Extract the [X, Y] coordinate from the center of the cell holding the provided text.  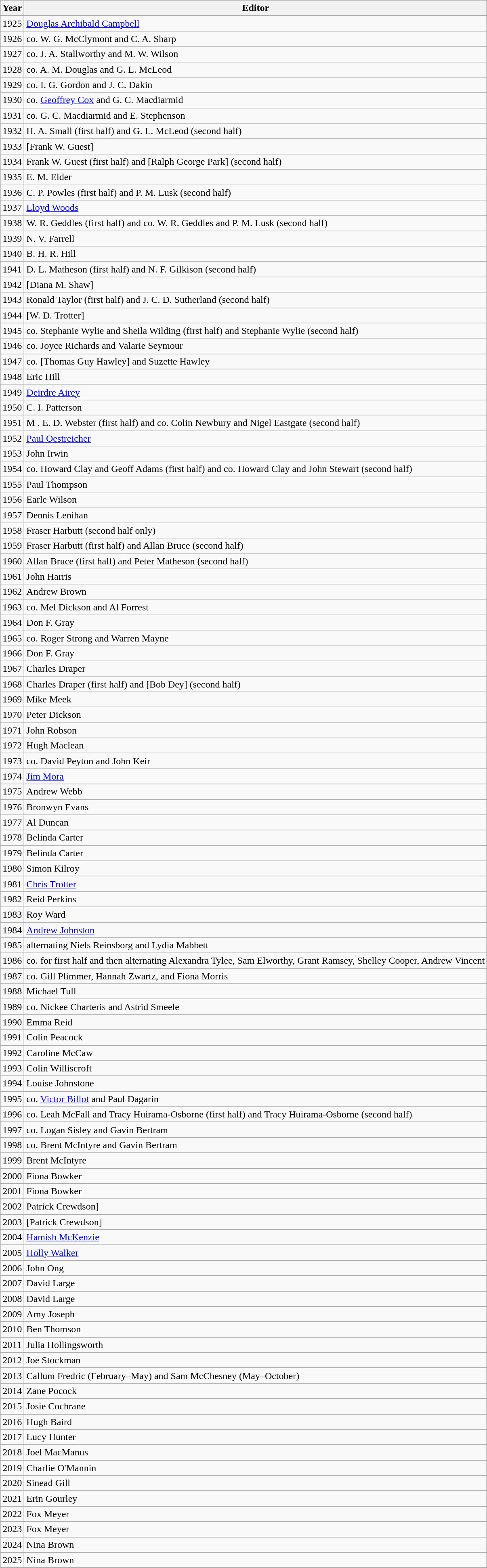
1969 [12, 700]
Sinead Gill [256, 1483]
1979 [12, 853]
2014 [12, 1391]
1973 [12, 761]
co. Victor Billot and Paul Dagarin [256, 1099]
Frank W. Guest (first half) and [Ralph George Park] (second half) [256, 161]
2004 [12, 1237]
co. Logan Sisley and Gavin Bertram [256, 1130]
1999 [12, 1160]
Andrew Johnston [256, 930]
2013 [12, 1375]
Charles Draper (first half) and [Bob Dey] (second half) [256, 684]
1925 [12, 23]
1980 [12, 868]
co. Leah McFall and Tracy Huirama-Osborne (first half) and Tracy Huirama-Osborne (second half) [256, 1114]
John Irwin [256, 454]
1937 [12, 208]
1971 [12, 730]
1928 [12, 69]
1931 [12, 115]
Josie Cochrane [256, 1406]
N. V. Farrell [256, 239]
2022 [12, 1514]
1958 [12, 530]
co. Joyce Richards and Valarie Seymour [256, 346]
co. Nickee Charteris and Astrid Smeele [256, 1007]
2005 [12, 1253]
Brent McIntyre [256, 1160]
Fraser Harbutt (first half) and Allan Bruce (second half) [256, 546]
H. A. Small (first half) and G. L. McLeod (second half) [256, 131]
1942 [12, 285]
1926 [12, 39]
[Patrick Crewdson] [256, 1222]
Lucy Hunter [256, 1437]
1981 [12, 884]
1993 [12, 1068]
John Harris [256, 576]
co. David Peyton and John Keir [256, 761]
Fraser Harbutt (second half only) [256, 530]
2007 [12, 1283]
W. R. Geddles (first half) and co. W. R. Geddles and P. M. Lusk (second half) [256, 223]
C. P. Powles (first half) and P. M. Lusk (second half) [256, 193]
1934 [12, 161]
1975 [12, 792]
Andrew Webb [256, 792]
1961 [12, 576]
2018 [12, 1453]
Paul Oestreicher [256, 438]
Allan Bruce (first half) and Peter Matheson (second half) [256, 561]
1929 [12, 85]
1987 [12, 976]
1990 [12, 1022]
co. J. A. Stallworthy and M. W. Wilson [256, 54]
1939 [12, 239]
Caroline McCaw [256, 1053]
2017 [12, 1437]
Dennis Lenihan [256, 515]
2003 [12, 1222]
1940 [12, 254]
co. Geoffrey Cox and G. C. Macdiarmid [256, 100]
Bronwyn Evans [256, 807]
1982 [12, 899]
1963 [12, 607]
Zane Pocock [256, 1391]
Year [12, 8]
co. [Thomas Guy Hawley] and Suzette Hawley [256, 361]
Erin Gourley [256, 1499]
2009 [12, 1314]
Hugh Maclean [256, 746]
Earle Wilson [256, 500]
Lloyd Woods [256, 208]
2021 [12, 1499]
co. Howard Clay and Geoff Adams (first half) and co. Howard Clay and John Stewart (second half) [256, 469]
co. I. G. Gordon and J. C. Dakin [256, 85]
1985 [12, 945]
Paul Thompson [256, 484]
1946 [12, 346]
Charles Draper [256, 669]
co. Mel Dickson and Al Forrest [256, 607]
1960 [12, 561]
1989 [12, 1007]
1949 [12, 392]
1964 [12, 623]
co. Stephanie Wylie and Sheila Wilding (first half) and Stephanie Wylie (second half) [256, 331]
Chris Trotter [256, 884]
2016 [12, 1421]
1935 [12, 177]
1932 [12, 131]
1976 [12, 807]
Deirdre Airey [256, 392]
1988 [12, 992]
Eric Hill [256, 377]
Peter Dickson [256, 715]
1941 [12, 269]
1938 [12, 223]
[W. D. Trotter] [256, 315]
Callum Fredric (February–May) and Sam McChesney (May–October) [256, 1375]
1968 [12, 684]
1994 [12, 1084]
2012 [12, 1360]
E. M. Elder [256, 177]
Colin Williscroft [256, 1068]
2010 [12, 1329]
2000 [12, 1176]
Amy Joseph [256, 1314]
[Frank W. Guest] [256, 146]
2015 [12, 1406]
Emma Reid [256, 1022]
Hamish McKenzie [256, 1237]
2020 [12, 1483]
Douglas Archibald Campbell [256, 23]
1966 [12, 653]
1978 [12, 838]
Hugh Baird [256, 1421]
1956 [12, 500]
Reid Perkins [256, 899]
[Diana M. Shaw] [256, 285]
1965 [12, 638]
co. W. G. McClymont and C. A. Sharp [256, 39]
Ben Thomson [256, 1329]
1998 [12, 1145]
1974 [12, 776]
Louise Johnstone [256, 1084]
2001 [12, 1191]
1992 [12, 1053]
alternating Niels Reinsborg and Lydia Mabbett [256, 945]
Mike Meek [256, 700]
Holly Walker [256, 1253]
1986 [12, 961]
1947 [12, 361]
John Robson [256, 730]
1950 [12, 407]
1996 [12, 1114]
1957 [12, 515]
John Ong [256, 1268]
1972 [12, 746]
Patrick Crewdson] [256, 1207]
1948 [12, 377]
1933 [12, 146]
Colin Peacock [256, 1038]
Editor [256, 8]
2011 [12, 1345]
1995 [12, 1099]
1959 [12, 546]
1970 [12, 715]
co. Roger Strong and Warren Mayne [256, 638]
1951 [12, 423]
2023 [12, 1529]
Charlie O'Mannin [256, 1468]
co. Gill Plimmer, Hannah Zwartz, and Fiona Morris [256, 976]
1953 [12, 454]
Roy Ward [256, 914]
Jim Mora [256, 776]
1952 [12, 438]
B. H. R. Hill [256, 254]
1977 [12, 822]
2024 [12, 1545]
Andrew Brown [256, 592]
co. G. C. Macdiarmid and E. Stephenson [256, 115]
1943 [12, 300]
C. I. Patterson [256, 407]
Ronald Taylor (first half) and J. C. D. Sutherland (second half) [256, 300]
1936 [12, 193]
1991 [12, 1038]
1945 [12, 331]
1954 [12, 469]
1944 [12, 315]
co. for first half and then alternating Alexandra Tylee, Sam Elworthy, Grant Ramsey, Shelley Cooper, Andrew Vincent [256, 961]
1927 [12, 54]
1983 [12, 914]
Simon Kilroy [256, 868]
Joe Stockman [256, 1360]
M . E. D. Webster (first half) and co. Colin Newbury and Nigel Eastgate (second half) [256, 423]
Al Duncan [256, 822]
1955 [12, 484]
Julia Hollingsworth [256, 1345]
1997 [12, 1130]
Michael Tull [256, 992]
co. A. M. Douglas and G. L. McLeod [256, 69]
2025 [12, 1560]
2002 [12, 1207]
2019 [12, 1468]
2006 [12, 1268]
1984 [12, 930]
Joel MacManus [256, 1453]
1930 [12, 100]
1962 [12, 592]
2008 [12, 1299]
D. L. Matheson (first half) and N. F. Gilkison (second half) [256, 269]
1967 [12, 669]
co. Brent McIntyre and Gavin Bertram [256, 1145]
